Determine the [x, y] coordinate at the center of the cell enclosing the given text.  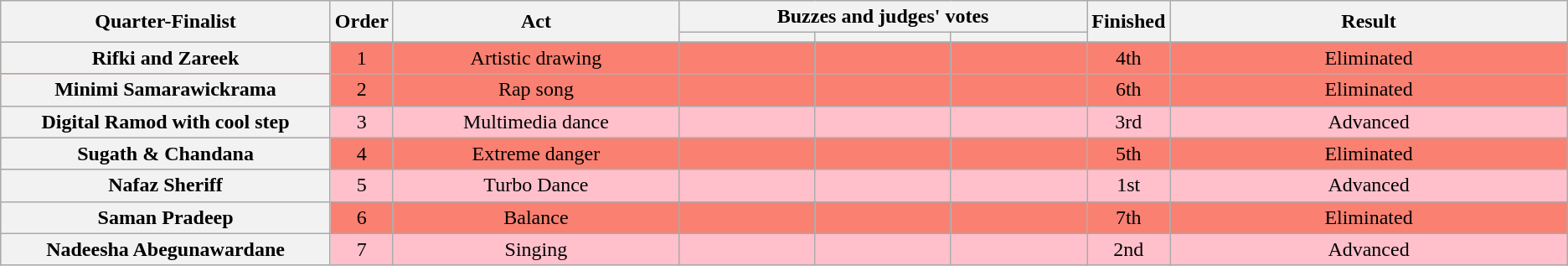
Order [362, 22]
Artistic drawing [536, 58]
3rd [1129, 122]
Rap song [536, 90]
6th [1129, 90]
2 [362, 90]
Sugath & Chandana [166, 154]
4 [362, 154]
1st [1129, 185]
Quarter-Finalist [166, 22]
7 [362, 249]
Result [1369, 22]
Buzzes and judges' votes [883, 17]
7th [1129, 217]
2nd [1129, 249]
5 [362, 185]
Nadeesha Abegunawardane [166, 249]
Balance [536, 217]
Nafaz Sheriff [166, 185]
4th [1129, 58]
Digital Ramod with cool step [166, 122]
1 [362, 58]
6 [362, 217]
Act [536, 22]
Multimedia dance [536, 122]
Extreme danger [536, 154]
Saman Pradeep [166, 217]
Rifki and Zareek [166, 58]
Turbo Dance [536, 185]
3 [362, 122]
Minimi Samarawickrama [166, 90]
Finished [1129, 22]
5th [1129, 154]
Singing [536, 249]
